Detect which cell encompasses the target text, then output its (x, y) center coordinate. 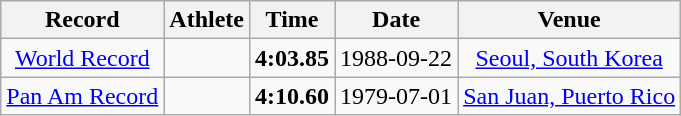
Athlete (207, 20)
4:03.85 (292, 58)
Venue (570, 20)
Record (82, 20)
Time (292, 20)
4:10.60 (292, 96)
Date (396, 20)
San Juan, Puerto Rico (570, 96)
World Record (82, 58)
Seoul, South Korea (570, 58)
Pan Am Record (82, 96)
1979-07-01 (396, 96)
1988-09-22 (396, 58)
